Capture the cell that displays the provided text and extract its (x, y) central coordinate. 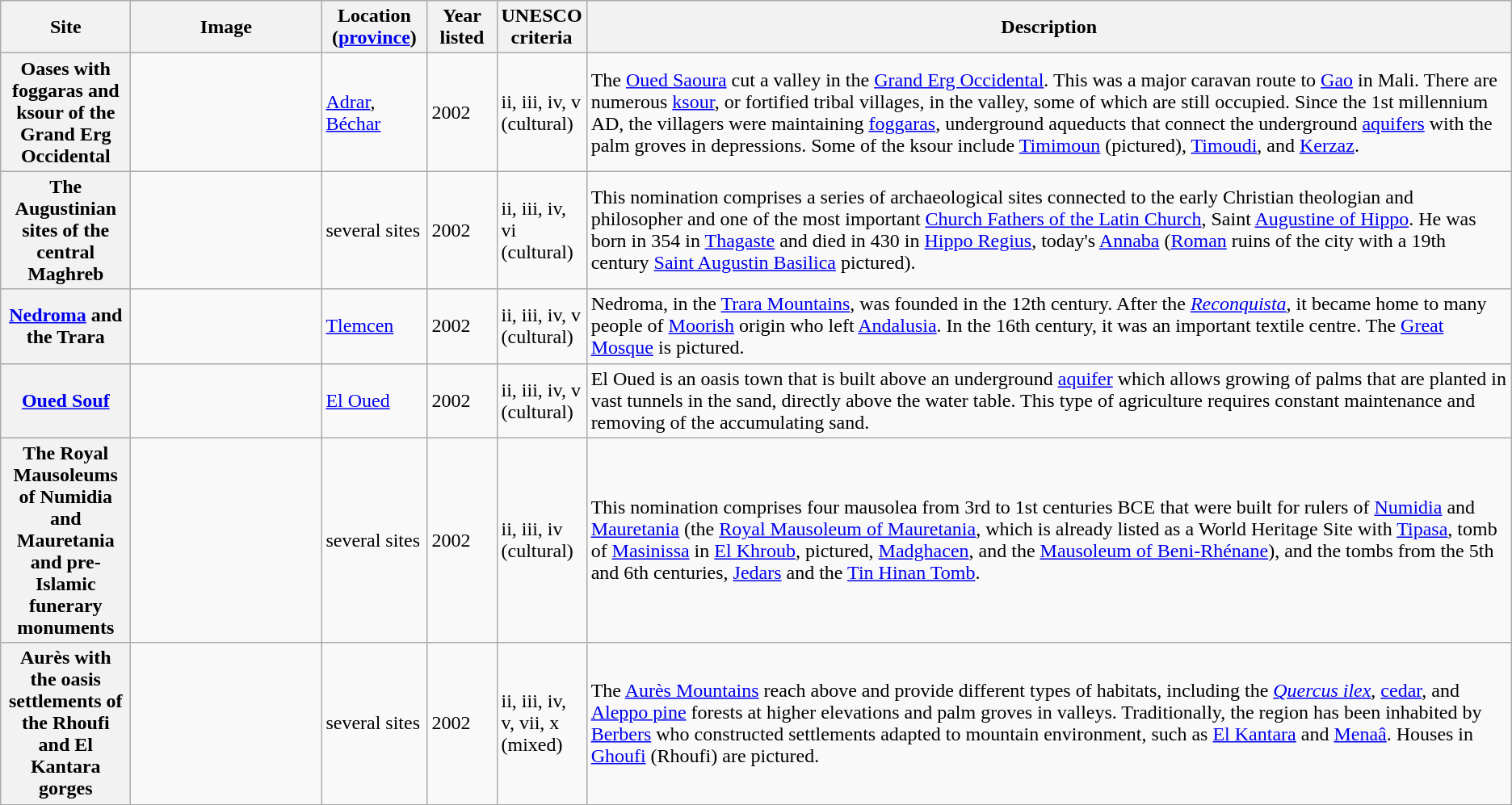
Site (66, 27)
Description (1048, 27)
Image (226, 27)
ii, iii, iv, v, vii, x (mixed) (541, 723)
Oases with foggaras and ksour of the Grand Erg Occidental (66, 112)
El Oued (375, 400)
ii, iii, iv (cultural) (541, 540)
Adrar, Béchar (375, 112)
Oued Souf (66, 400)
The Royal Mausoleums of Numidia and Mauretania and pre-Islamic funerary monuments (66, 540)
Aurès with the oasis settlements of the Rhoufi and El Kantara gorges (66, 723)
The Augustinian sites of the central Maghreb (66, 230)
Year listed (462, 27)
Tlemcen (375, 326)
UNESCO criteria (541, 27)
Nedroma and the Trara (66, 326)
ii, iii, iv, vi (cultural) (541, 230)
Location (province) (375, 27)
